Find where the given text appears and provide that cell's center as [x, y] coordinate. 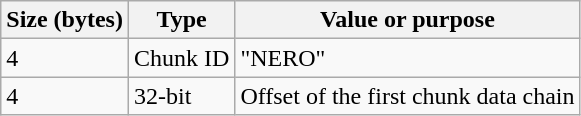
Chunk ID [181, 58]
Offset of the first chunk data chain [408, 96]
"NERO" [408, 58]
Type [181, 20]
Value or purpose [408, 20]
32-bit [181, 96]
Size (bytes) [65, 20]
